From the cell containing the given text, extract its center point as (X, Y) coordinate. 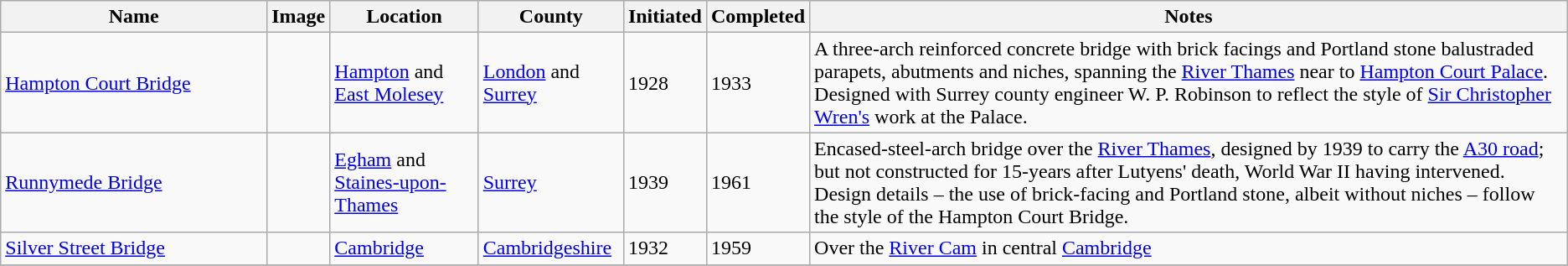
Initiated (665, 17)
Completed (757, 17)
1959 (757, 248)
Over the River Cam in central Cambridge (1189, 248)
1939 (665, 183)
Image (298, 17)
County (551, 17)
Hampton Court Bridge (134, 82)
Hampton and East Molesey (404, 82)
Cambridgeshire (551, 248)
London and Surrey (551, 82)
Notes (1189, 17)
1932 (665, 248)
Name (134, 17)
Surrey (551, 183)
1961 (757, 183)
Runnymede Bridge (134, 183)
1928 (665, 82)
Egham and Staines-upon-Thames (404, 183)
Cambridge (404, 248)
Location (404, 17)
1933 (757, 82)
Silver Street Bridge (134, 248)
